Provide the [X, Y] coordinate of the cell's center where the given text is located.  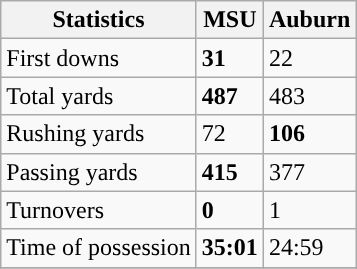
Time of possession [99, 248]
22 [309, 58]
106 [309, 134]
487 [230, 96]
377 [309, 172]
415 [230, 172]
First downs [99, 58]
Statistics [99, 20]
MSU [230, 20]
35:01 [230, 248]
24:59 [309, 248]
72 [230, 134]
31 [230, 58]
Total yards [99, 96]
483 [309, 96]
1 [309, 210]
0 [230, 210]
Rushing yards [99, 134]
Passing yards [99, 172]
Auburn [309, 20]
Turnovers [99, 210]
